For the text-containing cell, return its midpoint in [X, Y] coordinate format. 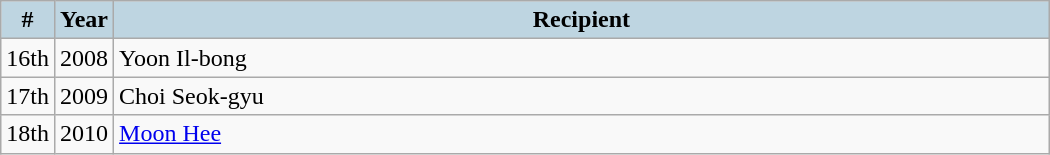
Yoon Il-bong [582, 58]
Recipient [582, 20]
Year [84, 20]
2008 [84, 58]
Choi Seok-gyu [582, 96]
18th [28, 134]
16th [28, 58]
17th [28, 96]
# [28, 20]
2010 [84, 134]
Moon Hee [582, 134]
2009 [84, 96]
